Capture the cell that displays the provided text and extract its (X, Y) central coordinate. 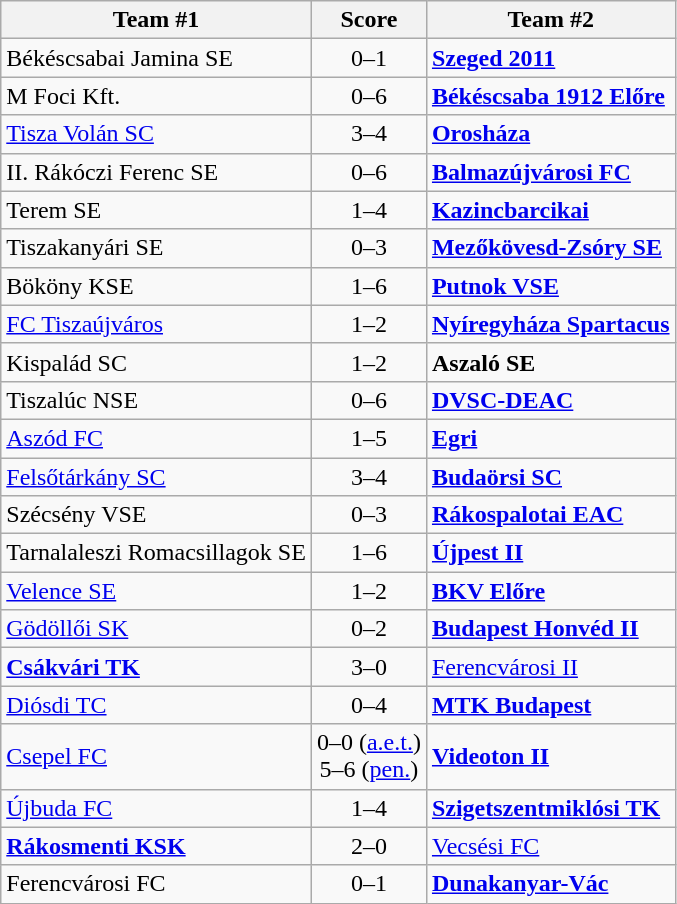
Szécsény VSE (156, 515)
Felsőtárkány SC (156, 477)
Nyíregyháza Spartacus (550, 324)
Csepel FC (156, 756)
Orosháza (550, 134)
Szeged 2011 (550, 58)
Kazincbarcikai (550, 210)
Újbuda FC (156, 808)
Kispalád SC (156, 362)
Tiszalúc NSE (156, 400)
3–0 (368, 667)
MTK Budapest (550, 705)
Balmazújvárosi FC (550, 172)
Egri (550, 438)
Putnok VSE (550, 286)
M Foci Kft. (156, 96)
Ferencvárosi FC (156, 884)
Videoton II (550, 756)
FC Tiszaújváros (156, 324)
Score (368, 20)
Terem SE (156, 210)
0–2 (368, 629)
Team #2 (550, 20)
Békéscsaba 1912 Előre (550, 96)
Szigetszentmiklósi TK (550, 808)
Velence SE (156, 591)
Tisza Volán SC (156, 134)
Budaörsi SC (550, 477)
Gödöllői SK (156, 629)
DVSC-DEAC (550, 400)
Tarnalaleszi Romacsillagok SE (156, 553)
Újpest II (550, 553)
0–4 (368, 705)
Rákosmenti KSK (156, 846)
Rákospalotai EAC (550, 515)
Bököny KSE (156, 286)
1–5 (368, 438)
Vecsési FC (550, 846)
Team #1 (156, 20)
Ferencvárosi II (550, 667)
2–0 (368, 846)
Aszód FC (156, 438)
Békéscsabai Jamina SE (156, 58)
Budapest Honvéd II (550, 629)
Dunakanyar-Vác (550, 884)
Mezőkövesd-Zsóry SE (550, 248)
BKV Előre (550, 591)
Csákvári TK (156, 667)
II. Rákóczi Ferenc SE (156, 172)
0–0 (a.e.t.)5–6 (pen.) (368, 756)
Tiszakanyári SE (156, 248)
Aszaló SE (550, 362)
Diósdi TC (156, 705)
